For the text-containing cell, return its midpoint in [X, Y] coordinate format. 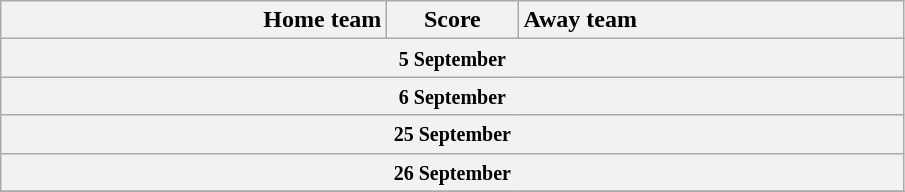
Score [452, 20]
6 September [452, 96]
Home team [194, 20]
26 September [452, 172]
5 September [452, 58]
Away team [711, 20]
25 September [452, 134]
